For the text-containing cell, return its midpoint in [x, y] coordinate format. 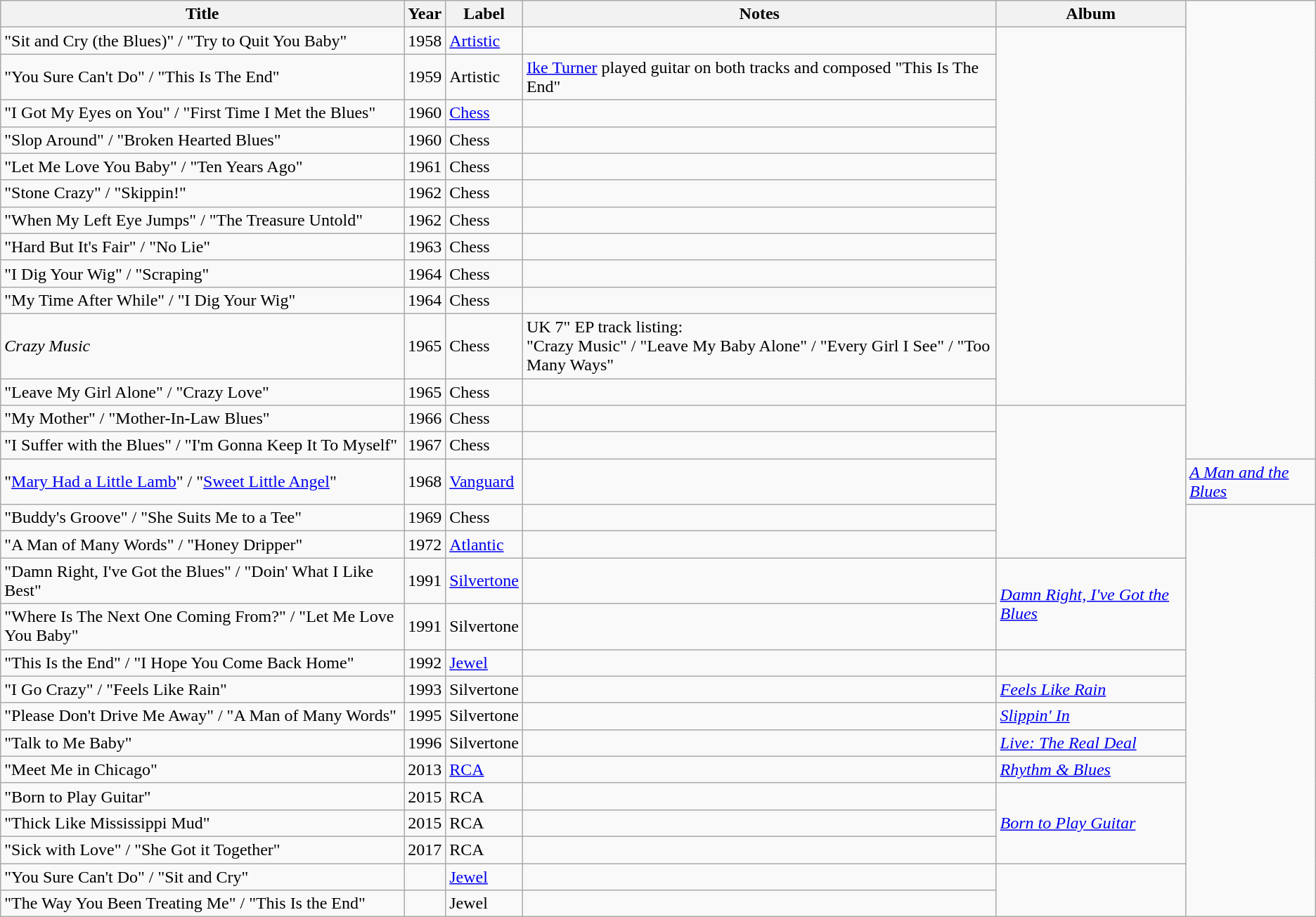
"I Go Crazy" / "Feels Like Rain" [202, 689]
"Meet Me in Chicago" [202, 769]
A Man and the Blues [1250, 482]
"Stone Crazy" / "Skippin!" [202, 193]
"Thick Like Mississippi Mud" [202, 823]
"You Sure Can't Do" / "Sit and Cry" [202, 876]
1958 [425, 41]
"I Dig Your Wig" / "Scraping" [202, 273]
1966 [425, 419]
2017 [425, 850]
1993 [425, 689]
1969 [425, 518]
1996 [425, 743]
"Where Is The Next One Coming From?" / "Let Me Love You Baby" [202, 627]
1959 [425, 77]
"Damn Right, I've Got the Blues" / "Doin' What I Like Best" [202, 580]
"Sick with Love" / "She Got it Together" [202, 850]
Live: The Real Deal [1091, 743]
1967 [425, 446]
1972 [425, 545]
Ike Turner played guitar on both tracks and composed "This Is The End" [759, 77]
"When My Left Eye Jumps" / "The Treasure Untold" [202, 220]
"This Is the End" / "I Hope You Come Back Home" [202, 663]
1961 [425, 167]
1992 [425, 663]
Year [425, 14]
"A Man of Many Words" / "Honey Dripper" [202, 545]
"Mary Had a Little Lamb" / "Sweet Little Angel" [202, 482]
Crazy Music [202, 346]
"Leave My Girl Alone" / "Crazy Love" [202, 391]
"My Time After While" / "I Dig Your Wig" [202, 300]
"Please Don't Drive Me Away" / "A Man of Many Words" [202, 716]
Feels Like Rain [1091, 689]
1995 [425, 716]
"Sit and Cry (the Blues)" / "Try to Quit You Baby" [202, 41]
1963 [425, 247]
Title [202, 14]
"The Way You Been Treating Me" / "This Is the End" [202, 904]
Vanguard [484, 482]
Rhythm & Blues [1091, 769]
"Born to Play Guitar" [202, 796]
"Let Me Love You Baby" / "Ten Years Ago" [202, 167]
"My Mother" / "Mother-In-Law Blues" [202, 419]
"Talk to Me Baby" [202, 743]
Atlantic [484, 545]
Slippin' In [1091, 716]
"Slop Around" / "Broken Hearted Blues" [202, 140]
"Hard But It's Fair" / "No Lie" [202, 247]
2013 [425, 769]
Album [1091, 14]
Damn Right, I've Got the Blues [1091, 604]
"You Sure Can't Do" / "This Is The End" [202, 77]
"Buddy's Groove" / "She Suits Me to a Tee" [202, 518]
UK 7" EP track listing:"Crazy Music" / "Leave My Baby Alone" / "Every Girl I See" / "Too Many Ways" [759, 346]
"I Got My Eyes on You" / "First Time I Met the Blues" [202, 113]
Label [484, 14]
Born to Play Guitar [1091, 823]
1968 [425, 482]
Notes [759, 14]
"I Suffer with the Blues" / "I'm Gonna Keep It To Myself" [202, 446]
